From the cell containing the given text, extract its center point as [x, y] coordinate. 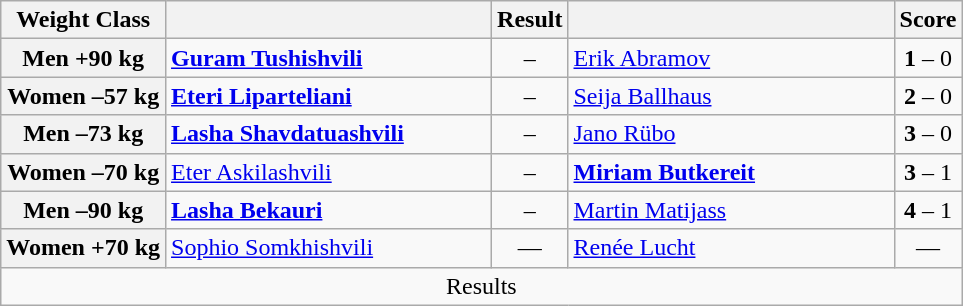
Guram Tushishvili [329, 58]
1 – 0 [928, 58]
Women –57 kg [84, 96]
Erik Abramov [731, 58]
3 – 1 [928, 172]
Result [530, 20]
Women –70 kg [84, 172]
Women +70 kg [84, 248]
Men –73 kg [84, 134]
Eter Askilashvili [329, 172]
Score [928, 20]
Renée Lucht [731, 248]
2 – 0 [928, 96]
Seija Ballhaus [731, 96]
Men +90 kg [84, 58]
4 – 1 [928, 210]
Weight Class [84, 20]
Martin Matijass [731, 210]
Lasha Shavdatuashvili [329, 134]
Eteri Liparteliani [329, 96]
3 – 0 [928, 134]
Jano Rübo [731, 134]
Lasha Bekauri [329, 210]
Men –90 kg [84, 210]
Sophio Somkhishvili [329, 248]
Miriam Butkereit [731, 172]
Results [482, 286]
